Return [x, y] of the center of cell containing provided text 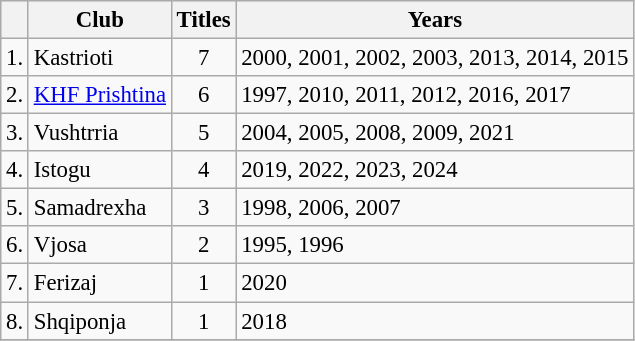
7. [15, 283]
2020 [435, 283]
5 [204, 133]
3. [15, 133]
8. [15, 321]
KHF Prishtina [100, 95]
Years [435, 20]
6. [15, 245]
Istogu [100, 170]
7 [204, 58]
2. [15, 95]
Kastrioti [100, 58]
6 [204, 95]
Samadrexha [100, 208]
4 [204, 170]
2018 [435, 321]
2 [204, 245]
Vjosa [100, 245]
Shqiponja [100, 321]
Club [100, 20]
1. [15, 58]
1998, 2006, 2007 [435, 208]
1997, 2010, 2011, 2012, 2016, 2017 [435, 95]
2000, 2001, 2002, 2003, 2013, 2014, 2015 [435, 58]
1995, 1996 [435, 245]
Vushtrria [100, 133]
Ferizaj [100, 283]
Titles [204, 20]
4. [15, 170]
3 [204, 208]
2019, 2022, 2023, 2024 [435, 170]
2004, 2005, 2008, 2009, 2021 [435, 133]
5. [15, 208]
